Capture the cell that displays the provided text and extract its [x, y] central coordinate. 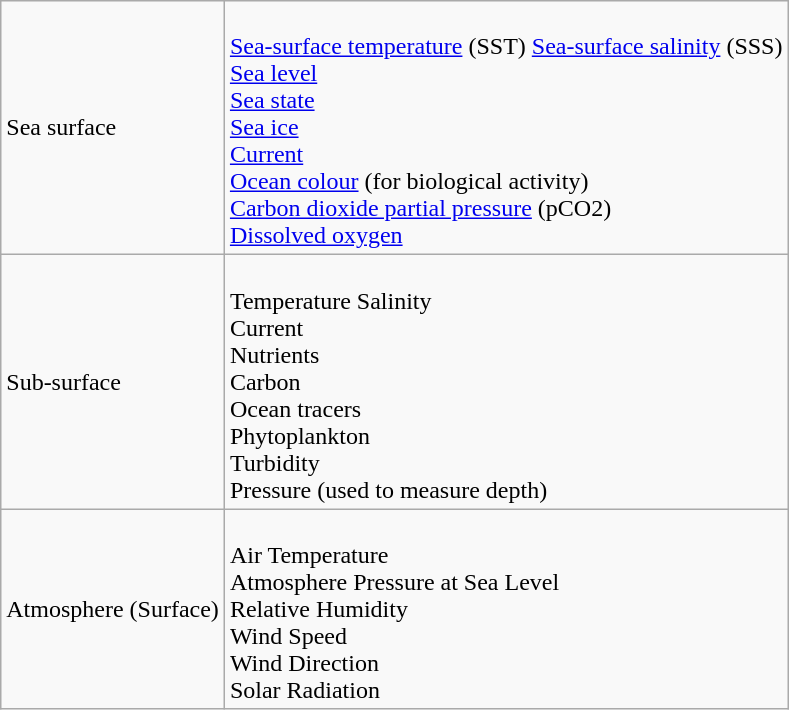
Sea surface [113, 128]
Sub-surface [113, 382]
Atmosphere (Surface) [113, 609]
Temperature Salinity Current Nutrients Carbon Ocean tracers Phytoplankton Turbidity Pressure (used to measure depth) [506, 382]
Air Temperature Atmosphere Pressure at Sea Level Relative Humidity Wind Speed Wind Direction Solar Radiation [506, 609]
